Scan for the cell matching the given text and deliver its (X, Y) coordinate at center. 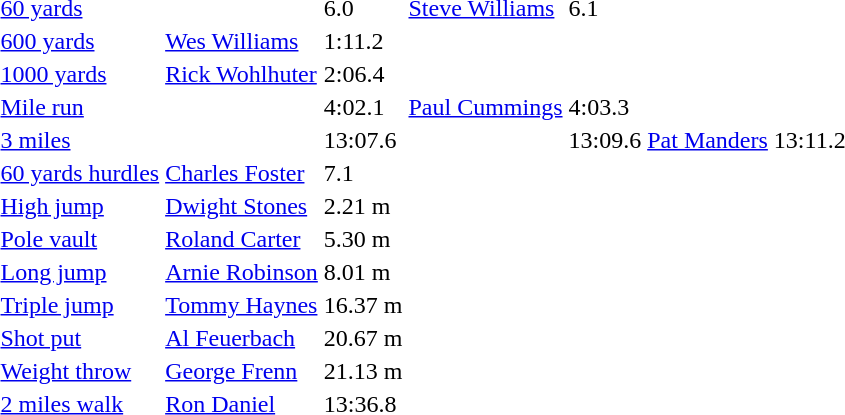
Wes Williams (242, 41)
4:02.1 (363, 107)
2:06.4 (363, 74)
13:09.6 (605, 140)
7.1 (363, 173)
Rick Wohlhuter (242, 74)
George Frenn (242, 371)
20.67 m (363, 338)
Charles Foster (242, 173)
13:07.6 (363, 140)
21.13 m (363, 371)
16.37 m (363, 305)
Roland Carter (242, 239)
2.21 m (363, 206)
Arnie Robinson (242, 272)
Dwight Stones (242, 206)
4:03.3 (605, 107)
8.01 m (363, 272)
1:11.2 (363, 41)
Tommy Haynes (242, 305)
5.30 m (363, 239)
Paul Cummings (486, 107)
Al Feuerbach (242, 338)
Pat Manders (708, 140)
